Return the (x, y) coordinate for the center point of the cell that contains the specified text.  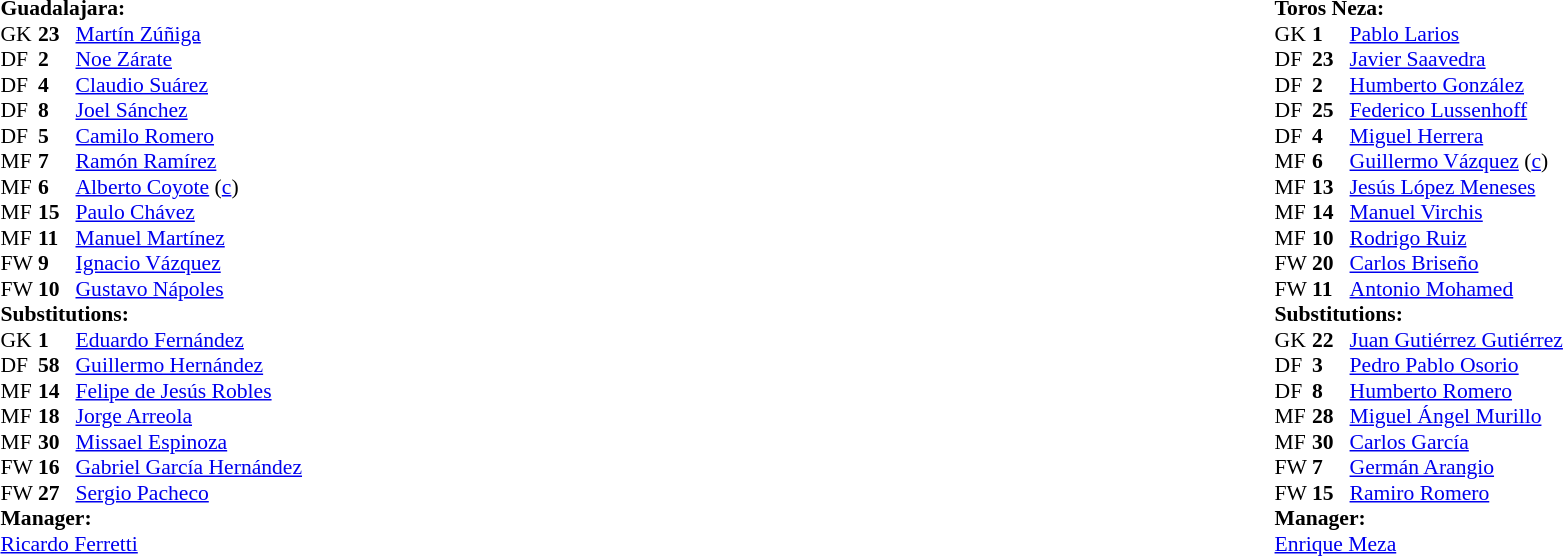
Manuel Martínez (190, 238)
22 (1331, 340)
Eduardo Fernández (190, 340)
Felipe de Jesús Robles (190, 391)
27 (57, 493)
Camilo Romero (190, 136)
16 (57, 467)
Noe Zárate (190, 59)
Carlos García (1456, 442)
Gabriel García Hernández (190, 467)
3 (1331, 365)
Missael Espinoza (190, 442)
Alberto Coyote (c) (190, 187)
13 (1331, 187)
Carlos Briseño (1456, 263)
58 (57, 365)
Guillermo Hernández (190, 365)
Humberto Romero (1456, 391)
Javier Saavedra (1456, 59)
Gustavo Nápoles (190, 289)
Jesús López Meneses (1456, 187)
Martín Zúñiga (190, 34)
Rodrigo Ruiz (1456, 238)
Miguel Ángel Murillo (1456, 417)
20 (1331, 263)
Ramiro Romero (1456, 493)
Jorge Arreola (190, 417)
Joel Sánchez (190, 111)
Paulo Chávez (190, 213)
5 (57, 136)
Germán Arangio (1456, 467)
Ramón Ramírez (190, 161)
Miguel Herrera (1456, 136)
Federico Lussenhoff (1456, 111)
28 (1331, 417)
Ignacio Vázquez (190, 263)
Humberto González (1456, 85)
Pedro Pablo Osorio (1456, 365)
Claudio Suárez (190, 85)
Pablo Larios (1456, 34)
Sergio Pacheco (190, 493)
25 (1331, 111)
18 (57, 417)
Guillermo Vázquez (c) (1456, 161)
Juan Gutiérrez Gutiérrez (1456, 340)
Antonio Mohamed (1456, 289)
Manuel Virchis (1456, 213)
9 (57, 263)
